Provide the [X, Y] coordinate of the cell's center where the given text is located.  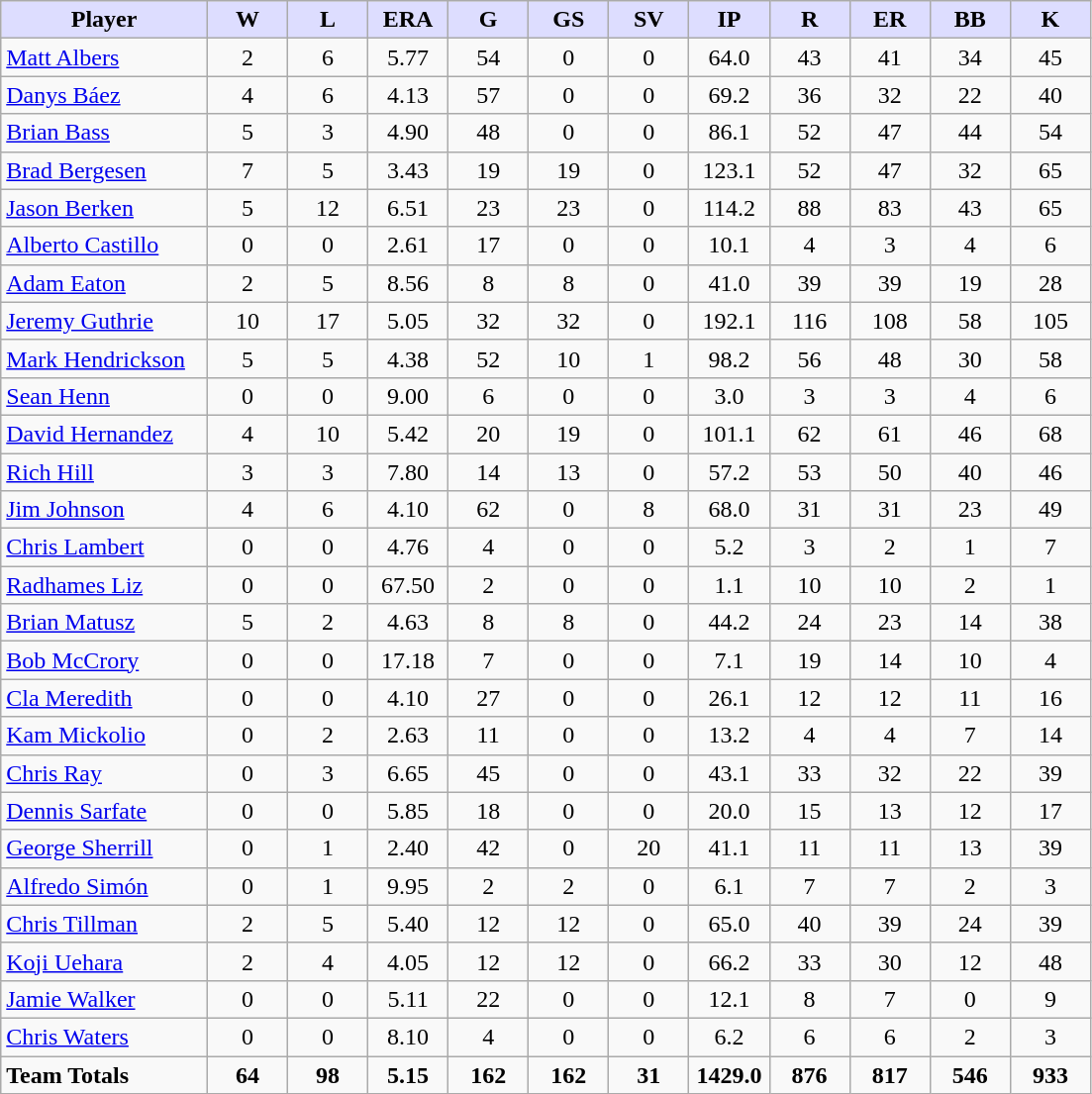
Chris Waters [105, 1037]
192.1 [729, 321]
L [327, 20]
41.0 [729, 283]
88 [810, 208]
44.2 [729, 623]
876 [810, 1074]
83 [889, 208]
Rich Hill [105, 472]
Radhames Liz [105, 585]
65.0 [729, 924]
7.1 [729, 660]
1429.0 [729, 1074]
57 [489, 95]
4.90 [408, 133]
Alberto Castillo [105, 246]
38 [1049, 623]
56 [810, 358]
Brad Bergesen [105, 170]
12.1 [729, 999]
5.85 [408, 811]
105 [1049, 321]
8.56 [408, 283]
Matt Albers [105, 57]
Kam Mickolio [105, 736]
43.1 [729, 773]
Alfredo Simón [105, 886]
Team Totals [105, 1074]
6.1 [729, 886]
Dennis Sarfate [105, 811]
SV [649, 20]
123.1 [729, 170]
W [248, 20]
7.80 [408, 472]
2.40 [408, 848]
ER [889, 20]
41 [889, 57]
4.63 [408, 623]
817 [889, 1074]
Chris Lambert [105, 547]
Adam Eaton [105, 283]
Jason Berken [105, 208]
3.0 [729, 396]
20.0 [729, 811]
98 [327, 1074]
Bob McCrory [105, 660]
64.0 [729, 57]
Cla Meredith [105, 698]
4.38 [408, 358]
George Sherrill [105, 848]
5.11 [408, 999]
26.1 [729, 698]
41.1 [729, 848]
9.95 [408, 886]
5.15 [408, 1074]
Sean Henn [105, 396]
10.1 [729, 246]
BB [970, 20]
49 [1049, 510]
4.13 [408, 95]
4.76 [408, 547]
Brian Bass [105, 133]
68.0 [729, 510]
61 [889, 434]
5.2 [729, 547]
546 [970, 1074]
6.2 [729, 1037]
108 [889, 321]
53 [810, 472]
28 [1049, 283]
8.10 [408, 1037]
98.2 [729, 358]
114.2 [729, 208]
5.77 [408, 57]
933 [1049, 1074]
116 [810, 321]
86.1 [729, 133]
57.2 [729, 472]
Jim Johnson [105, 510]
GS [568, 20]
IP [729, 20]
Chris Ray [105, 773]
42 [489, 848]
Koji Uehara [105, 961]
27 [489, 698]
5.05 [408, 321]
Jamie Walker [105, 999]
18 [489, 811]
Danys Báez [105, 95]
101.1 [729, 434]
3.43 [408, 170]
50 [889, 472]
36 [810, 95]
6.51 [408, 208]
David Hernandez [105, 434]
6.65 [408, 773]
Mark Hendrickson [105, 358]
Chris Tillman [105, 924]
Brian Matusz [105, 623]
4.05 [408, 961]
69.2 [729, 95]
68 [1049, 434]
K [1049, 20]
9 [1049, 999]
16 [1049, 698]
Jeremy Guthrie [105, 321]
5.42 [408, 434]
13.2 [729, 736]
64 [248, 1074]
5.40 [408, 924]
1.1 [729, 585]
66.2 [729, 961]
15 [810, 811]
2.61 [408, 246]
ERA [408, 20]
34 [970, 57]
67.50 [408, 585]
9.00 [408, 396]
Player [105, 20]
G [489, 20]
2.63 [408, 736]
R [810, 20]
44 [970, 133]
17.18 [408, 660]
